Find where the given text appears and provide that cell's center as [X, Y] coordinate. 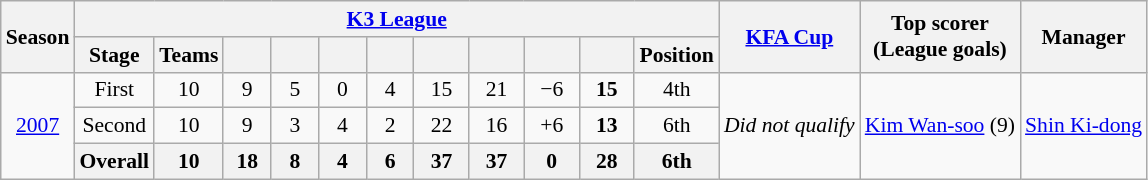
21 [496, 90]
18 [247, 162]
Did not qualify [790, 126]
8 [295, 162]
3 [295, 126]
Teams [188, 55]
28 [606, 162]
K3 League [396, 19]
−6 [552, 90]
4th [676, 90]
KFA Cup [790, 36]
Manager [1084, 36]
2007 [38, 126]
Top scorer (League goals) [940, 36]
Stage [114, 55]
Season [38, 36]
6 [390, 162]
First [114, 90]
Shin Ki-dong [1084, 126]
+6 [552, 126]
Overall [114, 162]
13 [606, 126]
16 [496, 126]
22 [442, 126]
Kim Wan-soo (9) [940, 126]
2 [390, 126]
Position [676, 55]
5 [295, 90]
Second [114, 126]
